Output the (x, y) coordinate of the center of the cell containing the given text.  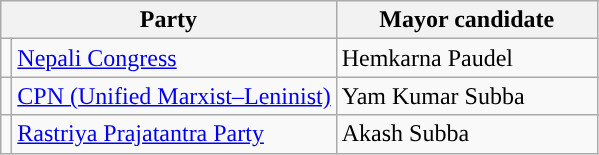
Yam Kumar Subba (466, 96)
Nepali Congress (174, 58)
Akash Subba (466, 134)
Hemkarna Paudel (466, 58)
Mayor candidate (466, 20)
Party (168, 20)
CPN (Unified Marxist–Leninist) (174, 96)
Rastriya Prajatantra Party (174, 134)
